Locate the cell with the specified text and output its [x, y] center coordinate. 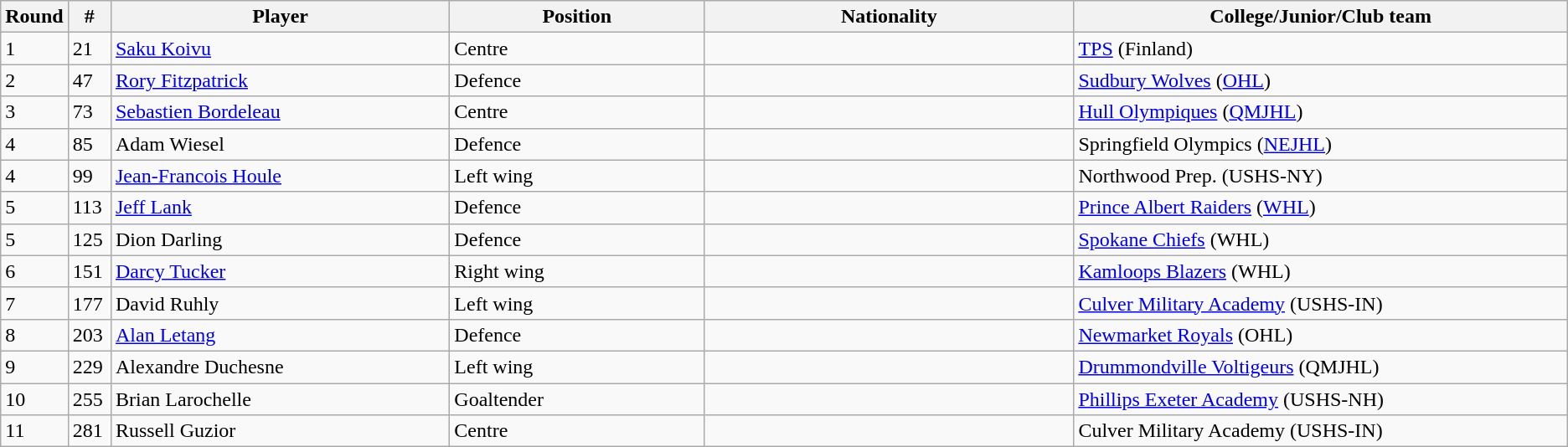
Alexandre Duchesne [280, 367]
TPS (Finland) [1320, 49]
125 [89, 239]
3 [34, 112]
Kamloops Blazers (WHL) [1320, 271]
8 [34, 335]
Springfield Olympics (NEJHL) [1320, 144]
Jeff Lank [280, 208]
9 [34, 367]
# [89, 17]
255 [89, 399]
Rory Fitzpatrick [280, 80]
85 [89, 144]
David Ruhly [280, 303]
10 [34, 399]
Drummondville Voltigeurs (QMJHL) [1320, 367]
203 [89, 335]
6 [34, 271]
Prince Albert Raiders (WHL) [1320, 208]
73 [89, 112]
Goaltender [577, 399]
Jean-Francois Houle [280, 176]
Nationality [890, 17]
Russell Guzior [280, 431]
Position [577, 17]
Dion Darling [280, 239]
7 [34, 303]
Newmarket Royals (OHL) [1320, 335]
Northwood Prep. (USHS-NY) [1320, 176]
11 [34, 431]
99 [89, 176]
21 [89, 49]
1 [34, 49]
47 [89, 80]
229 [89, 367]
113 [89, 208]
Darcy Tucker [280, 271]
151 [89, 271]
Spokane Chiefs (WHL) [1320, 239]
Right wing [577, 271]
Round [34, 17]
Sebastien Bordeleau [280, 112]
177 [89, 303]
Saku Koivu [280, 49]
281 [89, 431]
Adam Wiesel [280, 144]
Sudbury Wolves (OHL) [1320, 80]
Phillips Exeter Academy (USHS-NH) [1320, 399]
2 [34, 80]
Player [280, 17]
Brian Larochelle [280, 399]
College/Junior/Club team [1320, 17]
Hull Olympiques (QMJHL) [1320, 112]
Alan Letang [280, 335]
